Determine the (X, Y) coordinate at the center of the cell enclosing the given text.  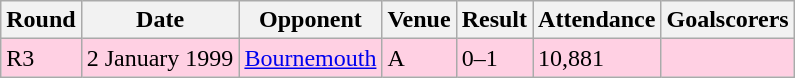
Result (494, 20)
R3 (41, 58)
Date (160, 20)
Bournemouth (310, 58)
Round (41, 20)
Goalscorers (728, 20)
0–1 (494, 58)
2 January 1999 (160, 58)
A (419, 58)
10,881 (597, 58)
Attendance (597, 20)
Opponent (310, 20)
Venue (419, 20)
